Return the (X, Y) coordinate for the center point of the cell that contains the specified text.  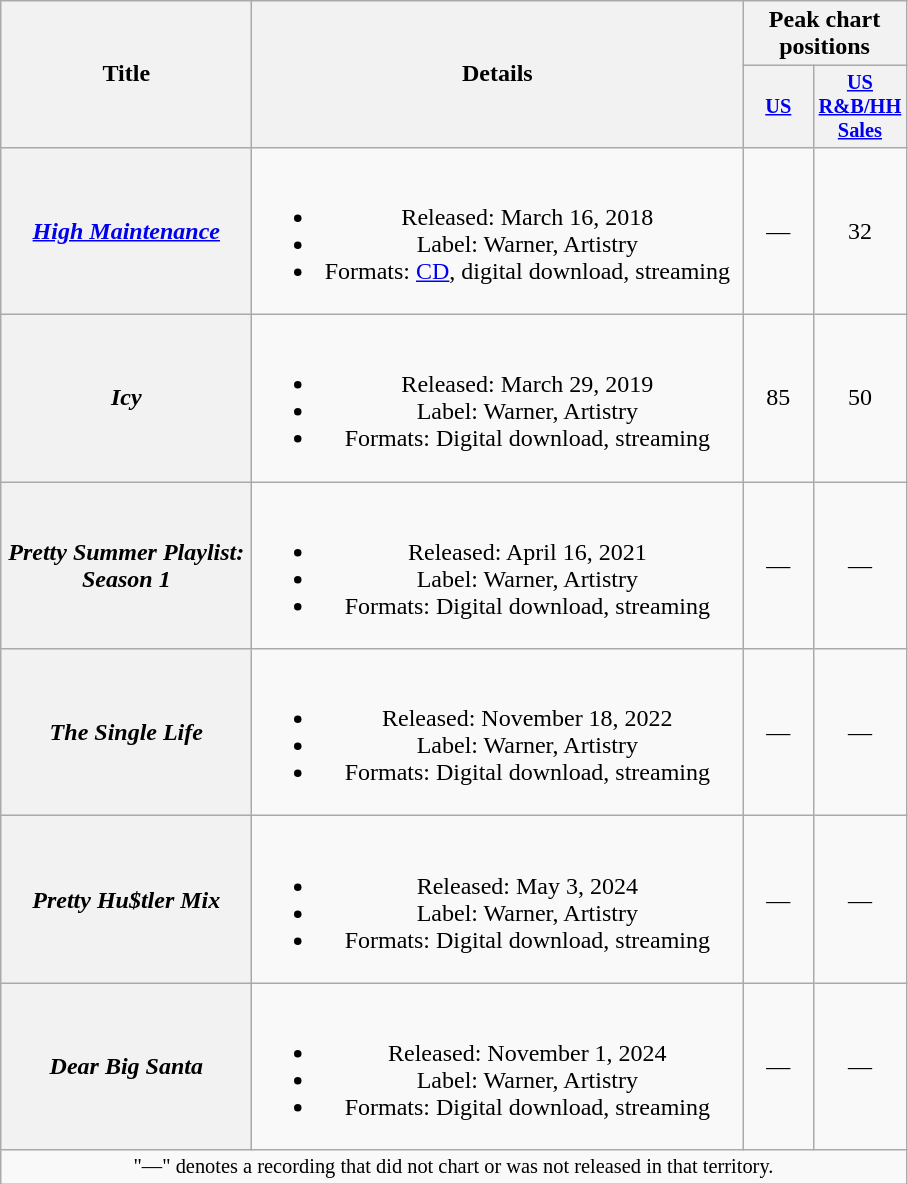
US (778, 107)
The Single Life (126, 732)
Pretty Hu$tler Mix (126, 900)
Peak chart positions (824, 34)
50 (860, 398)
Dear Big Santa (126, 1066)
Released: April 16, 2021Label: Warner, ArtistryFormats: Digital download, streaming (498, 566)
Released: November 1, 2024Label: Warner, ArtistryFormats: Digital download, streaming (498, 1066)
High Maintenance (126, 230)
Pretty Summer Playlist: Season 1 (126, 566)
Released: March 16, 2018Label: Warner, ArtistryFormats: CD, digital download, streaming (498, 230)
Released: May 3, 2024Label: Warner, ArtistryFormats: Digital download, streaming (498, 900)
Icy (126, 398)
85 (778, 398)
32 (860, 230)
Released: November 18, 2022Label: Warner, ArtistryFormats: Digital download, streaming (498, 732)
USR&B/HHSales (860, 107)
Released: March 29, 2019Label: Warner, ArtistryFormats: Digital download, streaming (498, 398)
Title (126, 74)
Details (498, 74)
"—" denotes a recording that did not chart or was not released in that territory. (454, 1167)
